For the text-containing cell, return its midpoint in (x, y) coordinate format. 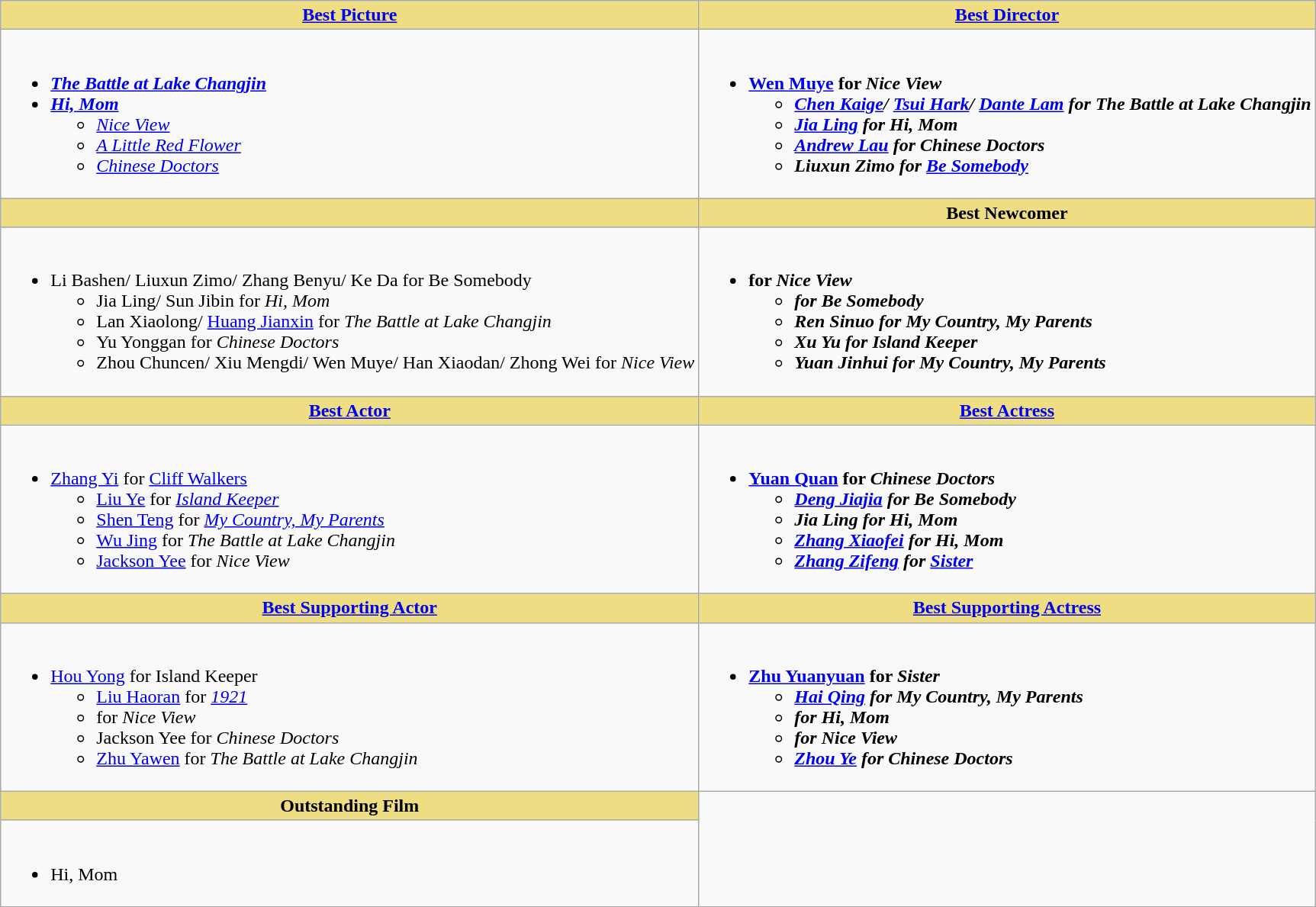
The Battle at Lake ChangjinHi, MomNice ViewA Little Red FlowerChinese Doctors (349, 114)
Hi, Mom (349, 864)
Outstanding Film (349, 806)
Best Supporting Actress (1007, 608)
Best Actor (349, 410)
Best Newcomer (1007, 213)
Zhu Yuanyuan for SisterHai Qing for My Country, My Parents for Hi, Mom for Nice ViewZhou Ye for Chinese Doctors (1007, 706)
Yuan Quan for Chinese DoctorsDeng Jiajia for Be SomebodyJia Ling for Hi, MomZhang Xiaofei for Hi, MomZhang Zifeng for Sister (1007, 510)
Hou Yong for Island KeeperLiu Haoran for 1921 for Nice ViewJackson Yee for Chinese DoctorsZhu Yawen for The Battle at Lake Changjin (349, 706)
Best Picture (349, 15)
Best Actress (1007, 410)
Best Director (1007, 15)
Best Supporting Actor (349, 608)
for Nice View for Be SomebodyRen Sinuo for My Country, My ParentsXu Yu for Island KeeperYuan Jinhui for My Country, My Parents (1007, 311)
